Search for the cell housing the specified text and yield its [x, y] center coordinate. 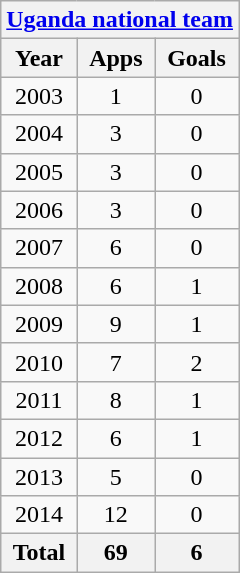
Total [39, 553]
5 [116, 477]
2009 [39, 324]
2004 [39, 134]
2013 [39, 477]
2007 [39, 248]
9 [116, 324]
2006 [39, 210]
2012 [39, 438]
Uganda national team [120, 20]
2005 [39, 172]
2014 [39, 515]
Year [39, 58]
2 [197, 362]
69 [116, 553]
12 [116, 515]
2003 [39, 96]
Goals [197, 58]
Apps [116, 58]
2008 [39, 286]
2010 [39, 362]
2011 [39, 400]
7 [116, 362]
8 [116, 400]
